From the cell containing the given text, extract its center point as (x, y) coordinate. 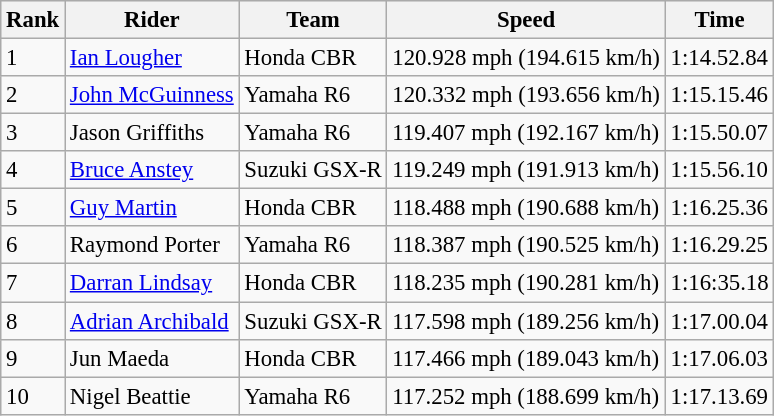
Guy Martin (152, 208)
8 (33, 321)
9 (33, 358)
Nigel Beattie (152, 396)
1:16.29.25 (720, 245)
117.598 mph (189.256 km/h) (526, 321)
Darran Lindsay (152, 283)
1:15.50.07 (720, 133)
119.407 mph (192.167 km/h) (526, 133)
Rank (33, 20)
Rider (152, 20)
120.928 mph (194.615 km/h) (526, 58)
Jun Maeda (152, 358)
119.249 mph (191.913 km/h) (526, 170)
118.235 mph (190.281 km/h) (526, 283)
1:17.00.04 (720, 321)
John McGuinness (152, 95)
Speed (526, 20)
1:17.06.03 (720, 358)
Time (720, 20)
117.252 mph (188.699 km/h) (526, 396)
Ian Lougher (152, 58)
118.387 mph (190.525 km/h) (526, 245)
118.488 mph (190.688 km/h) (526, 208)
Adrian Archibald (152, 321)
Raymond Porter (152, 245)
1:15.15.46 (720, 95)
1:17.13.69 (720, 396)
3 (33, 133)
7 (33, 283)
1 (33, 58)
1:14.52.84 (720, 58)
Team (313, 20)
120.332 mph (193.656 km/h) (526, 95)
1:16.25.36 (720, 208)
10 (33, 396)
6 (33, 245)
5 (33, 208)
1:15.56.10 (720, 170)
4 (33, 170)
117.466 mph (189.043 km/h) (526, 358)
2 (33, 95)
Bruce Anstey (152, 170)
1:16:35.18 (720, 283)
Jason Griffiths (152, 133)
